Return the [X, Y] coordinate for the center point of the cell that contains the specified text.  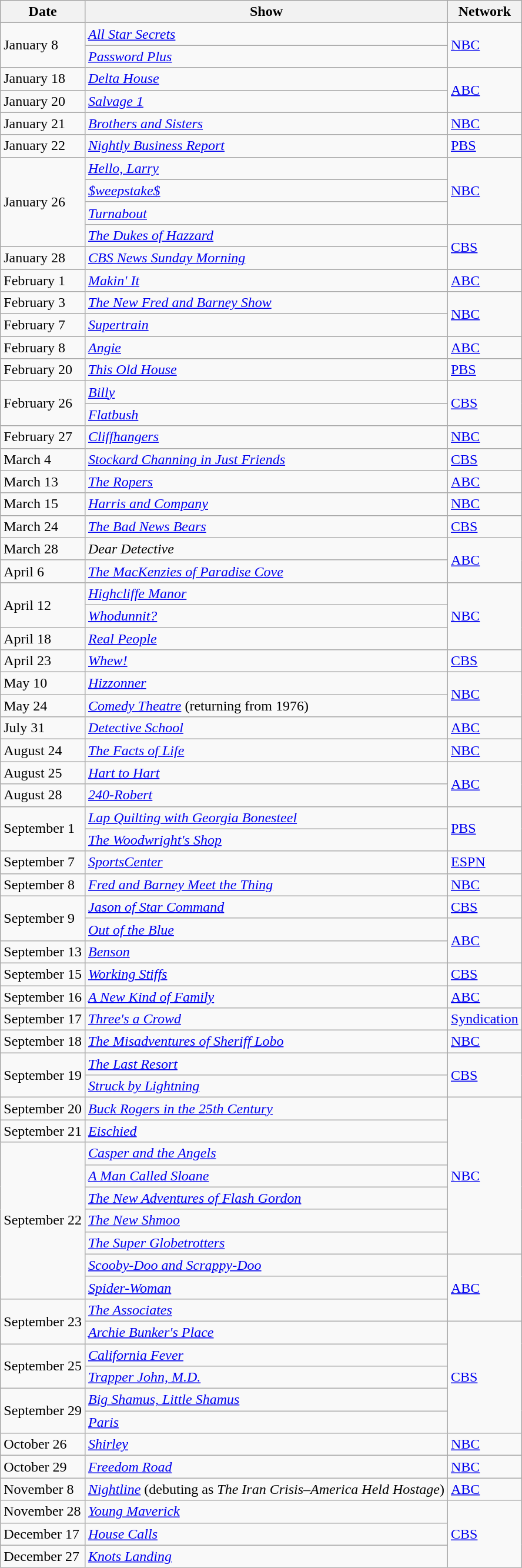
Trapper John, M.D. [266, 1377]
October 29 [43, 1467]
February 26 [43, 403]
October 26 [43, 1444]
Real People [266, 638]
September 23 [43, 1321]
September 9 [43, 918]
Comedy Theatre (returning from 1976) [266, 706]
Shirley [266, 1444]
December 27 [43, 1556]
September 21 [43, 1131]
February 3 [43, 303]
Nightline (debuting as The Iran Crisis–America Held Hostage) [266, 1489]
Date [43, 12]
The Misadventures of Sheriff Lobo [266, 1042]
Out of the Blue [266, 929]
Delta House [266, 79]
Hizzonner [266, 683]
May 10 [43, 683]
The Bad News Bears [266, 526]
Flatbush [266, 415]
Fred and Barney Meet the Thing [266, 885]
Hello, Larry [266, 168]
February 1 [43, 281]
Detective School [266, 728]
Buck Rogers in the 25th Century [266, 1109]
September 29 [43, 1411]
January 26 [43, 202]
The Facts of Life [266, 750]
The Ropers [266, 482]
August 24 [43, 750]
This Old House [266, 370]
A Man Called Sloane [266, 1176]
Young Maverick [266, 1512]
Highcliffe Manor [266, 593]
November 28 [43, 1512]
September 15 [43, 974]
March 4 [43, 459]
SportsCenter [266, 862]
Makin' It [266, 281]
Brothers and Sisters [266, 124]
The Dukes of Hazzard [266, 235]
February 20 [43, 370]
March 28 [43, 549]
Billy [266, 392]
$weepstake$ [266, 191]
February 7 [43, 325]
January 20 [43, 101]
Three's a Crowd [266, 1019]
Benson [266, 952]
August 28 [43, 795]
The New Shmoo [266, 1220]
Hart to Hart [266, 773]
Eischied [266, 1131]
September 7 [43, 862]
All Star Secrets [266, 34]
September 17 [43, 1019]
Dear Detective [266, 549]
The Woodwright's Shop [266, 840]
September 1 [43, 829]
Casper and the Angels [266, 1153]
The Associates [266, 1310]
Network [484, 12]
April 23 [43, 661]
The Super Globetrotters [266, 1243]
CBS News Sunday Morning [266, 258]
Whew! [266, 661]
Turnabout [266, 213]
Cliffhangers [266, 437]
January 21 [43, 124]
January 8 [43, 45]
Spider-Woman [266, 1287]
July 31 [43, 728]
February 8 [43, 348]
240-Robert [266, 795]
September 13 [43, 952]
The New Adventures of Flash Gordon [266, 1198]
September 22 [43, 1220]
Archie Bunker's Place [266, 1332]
April 18 [43, 638]
April 12 [43, 605]
Struck by Lightning [266, 1086]
Paris [266, 1422]
The Last Resort [266, 1064]
California Fever [266, 1355]
Angie [266, 348]
Supertrain [266, 325]
January 28 [43, 258]
Password Plus [266, 56]
Working Stiffs [266, 974]
Jason of Star Command [266, 907]
January 18 [43, 79]
September 18 [43, 1042]
Syndication [484, 1019]
March 13 [43, 482]
March 15 [43, 504]
Salvage 1 [266, 101]
Harris and Company [266, 504]
A New Kind of Family [266, 997]
The MacKenzies of Paradise Cove [266, 571]
September 19 [43, 1075]
Show [266, 12]
May 24 [43, 706]
April 6 [43, 571]
February 27 [43, 437]
September 20 [43, 1109]
The New Fred and Barney Show [266, 303]
Stockard Channing in Just Friends [266, 459]
August 25 [43, 773]
House Calls [266, 1534]
ESPN [484, 862]
Big Shamus, Little Shamus [266, 1400]
Nightly Business Report [266, 146]
Knots Landing [266, 1556]
September 16 [43, 997]
March 24 [43, 526]
Lap Quilting with Georgia Bonesteel [266, 818]
Scooby-Doo and Scrappy-Doo [266, 1265]
November 8 [43, 1489]
September 8 [43, 885]
December 17 [43, 1534]
Freedom Road [266, 1467]
Whodunnit? [266, 616]
January 22 [43, 146]
September 25 [43, 1366]
